Return the (x, y) coordinate for the center point of the cell that contains the specified text.  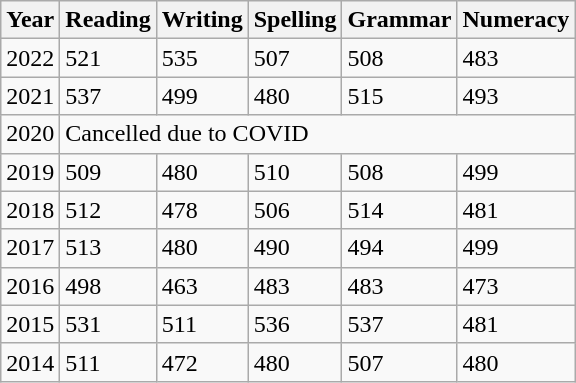
473 (516, 286)
2017 (30, 248)
531 (108, 324)
478 (202, 210)
2022 (30, 58)
535 (202, 58)
2016 (30, 286)
515 (400, 96)
493 (516, 96)
509 (108, 172)
Spelling (295, 20)
521 (108, 58)
536 (295, 324)
Cancelled due to COVID (318, 134)
2018 (30, 210)
2019 (30, 172)
490 (295, 248)
472 (202, 362)
Reading (108, 20)
Grammar (400, 20)
512 (108, 210)
2020 (30, 134)
463 (202, 286)
510 (295, 172)
506 (295, 210)
Writing (202, 20)
513 (108, 248)
2021 (30, 96)
2015 (30, 324)
2014 (30, 362)
Numeracy (516, 20)
Year (30, 20)
494 (400, 248)
514 (400, 210)
498 (108, 286)
